Output the [X, Y] coordinate of the center of the cell containing the given text.  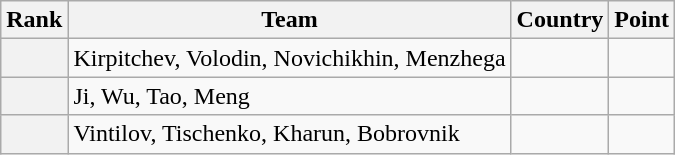
Point [642, 20]
Rank [34, 20]
Team [290, 20]
Country [560, 20]
Ji, Wu, Tao, Meng [290, 96]
Vintilov, Tischenko, Kharun, Bobrovnik [290, 134]
Kirpitchev, Volodin, Novichikhin, Menzhega [290, 58]
